From the cell containing the given text, extract its center point as (x, y) coordinate. 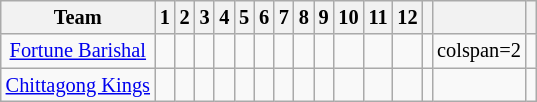
3 (205, 17)
6 (264, 17)
Fortune Barishal (78, 51)
10 (349, 17)
1 (165, 17)
5 (244, 17)
11 (378, 17)
colspan=2 (479, 51)
7 (284, 17)
9 (324, 17)
12 (407, 17)
Team (78, 17)
8 (304, 17)
2 (185, 17)
4 (224, 17)
Chittagong Kings (78, 85)
